From the cell containing the given text, extract its center point as (X, Y) coordinate. 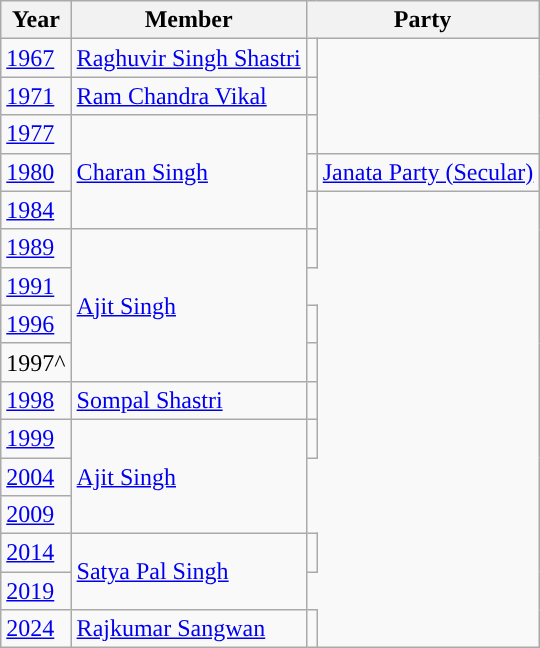
Janata Party (Secular) (428, 172)
Charan Singh (188, 172)
1971 (36, 96)
1989 (36, 248)
Sompal Shastri (188, 400)
1999 (36, 438)
1967 (36, 58)
1980 (36, 172)
Year (36, 20)
2019 (36, 591)
1998 (36, 400)
1984 (36, 210)
1977 (36, 134)
Ram Chandra Vikal (188, 96)
Party (422, 20)
Raghuvir Singh Shastri (188, 58)
Member (188, 20)
2009 (36, 515)
Satya Pal Singh (188, 572)
2024 (36, 629)
2014 (36, 553)
Rajkumar Sangwan (188, 629)
1991 (36, 286)
2004 (36, 477)
1997^ (36, 362)
1996 (36, 324)
